Extract the (x, y) coordinate from the center of the cell holding the provided text.  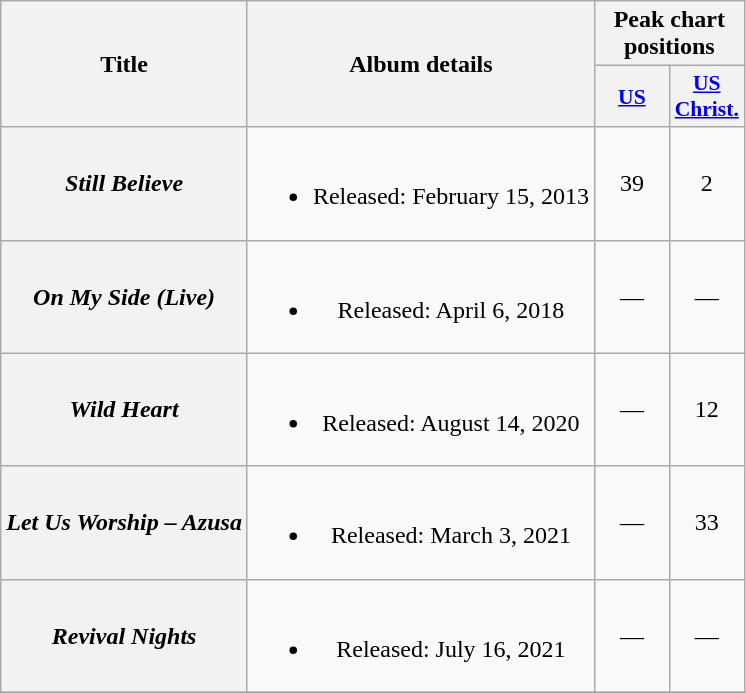
Released: August 14, 2020 (420, 410)
33 (706, 522)
Released: April 6, 2018 (420, 296)
2 (706, 184)
Still Believe (124, 184)
Let Us Worship – Azusa (124, 522)
USChrist. (706, 96)
Wild Heart (124, 410)
Title (124, 64)
Released: February 15, 2013 (420, 184)
12 (706, 410)
Released: July 16, 2021 (420, 636)
Peak chart positions (669, 34)
On My Side (Live) (124, 296)
39 (632, 184)
Revival Nights (124, 636)
Released: March 3, 2021 (420, 522)
Album details (420, 64)
US (632, 96)
